Provide the (x, y) coordinate of the cell's center where the given text is located.  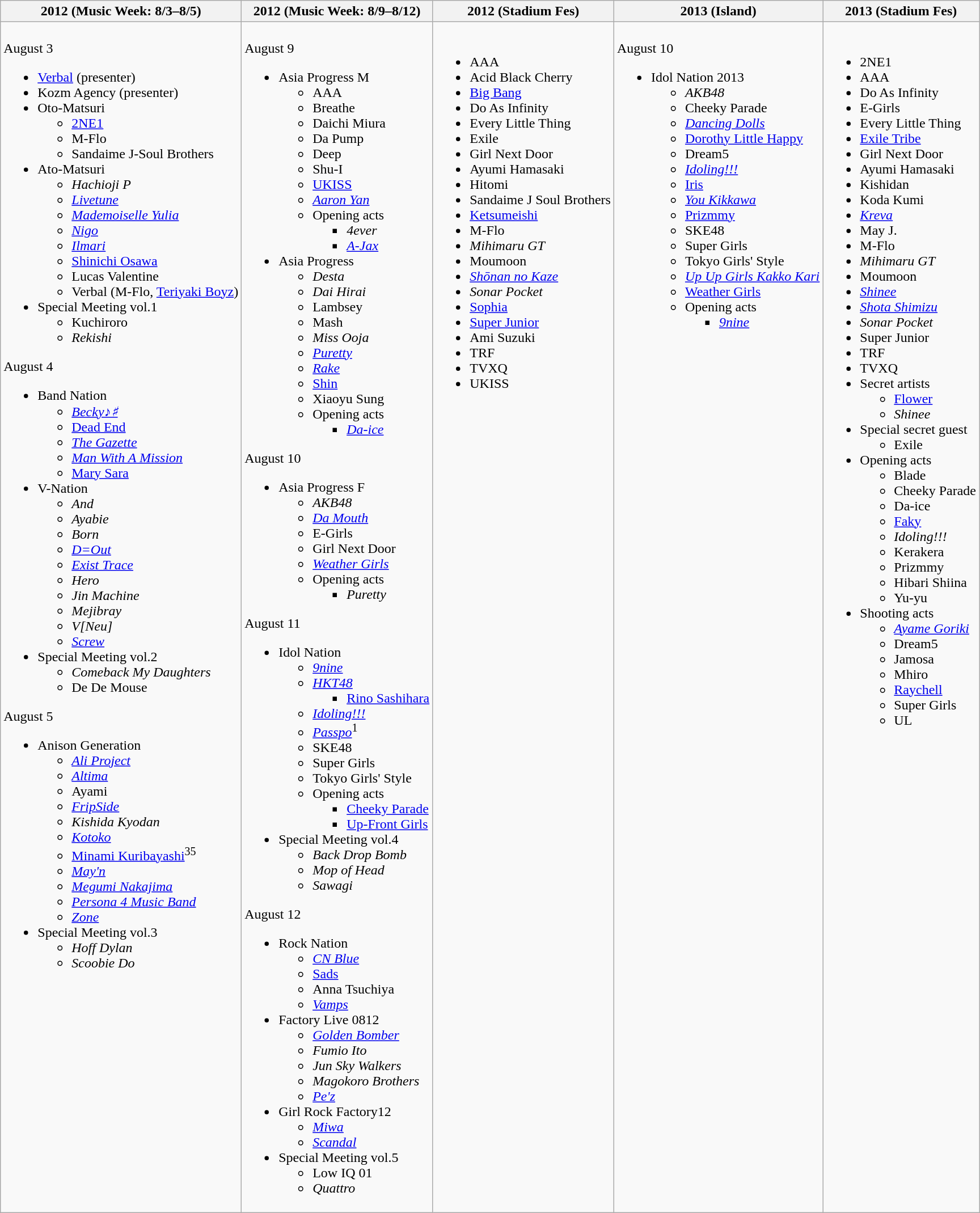
2013 (Stadium Fes) (901, 11)
2012 (Stadium Fes) (523, 11)
2013 (Island) (718, 11)
2012 (Music Week: 8/3–8/5) (121, 11)
2012 (Music Week: 8/9–8/12) (337, 11)
